Output the (x, y) coordinate of the center of the cell containing the given text.  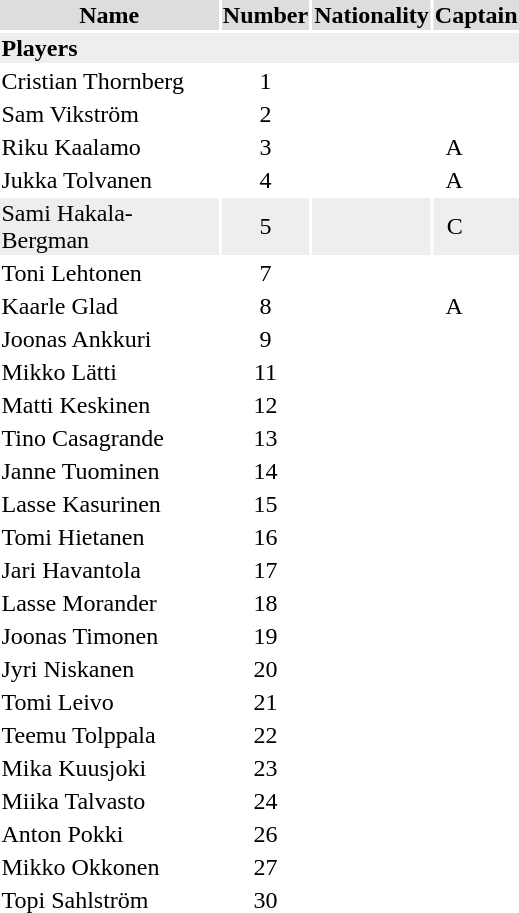
26 (265, 834)
Jyri Niskanen (109, 669)
2 (265, 114)
Riku Kaalamo (109, 147)
Lasse Morander (109, 603)
16 (265, 537)
Captain (476, 15)
Miika Talvasto (109, 801)
Players (260, 48)
Number (265, 15)
Jari Havantola (109, 570)
Janne Tuominen (109, 471)
18 (265, 603)
17 (265, 570)
Joonas Ankkuri (109, 339)
21 (265, 702)
24 (265, 801)
Tino Casagrande (109, 438)
4 (265, 180)
27 (265, 867)
13 (265, 438)
Tomi Hietanen (109, 537)
1 (265, 81)
15 (265, 504)
11 (265, 372)
Anton Pokki (109, 834)
Mikko Okkonen (109, 867)
3 (265, 147)
19 (265, 636)
C (476, 226)
Matti Keskinen (109, 405)
Jukka Tolvanen (109, 180)
Name (109, 15)
Nationality (372, 15)
9 (265, 339)
Kaarle Glad (109, 306)
14 (265, 471)
22 (265, 735)
Teemu Tolppala (109, 735)
20 (265, 669)
Mika Kuusjoki (109, 768)
Joonas Timonen (109, 636)
12 (265, 405)
8 (265, 306)
Tomi Leivo (109, 702)
Sami Hakala-Bergman (109, 226)
5 (265, 226)
Sam Vikström (109, 114)
7 (265, 273)
Lasse Kasurinen (109, 504)
Mikko Lätti (109, 372)
23 (265, 768)
Toni Lehtonen (109, 273)
Cristian Thornberg (109, 81)
